Capture the cell that displays the provided text and extract its (x, y) central coordinate. 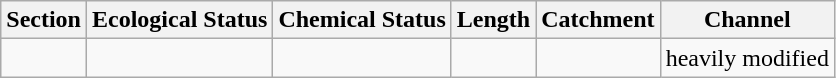
Section (44, 20)
Ecological Status (179, 20)
Chemical Status (362, 20)
Channel (747, 20)
Length (493, 20)
Catchment (598, 20)
heavily modified (747, 58)
